Output the [x, y] coordinate of the center of the cell containing the given text.  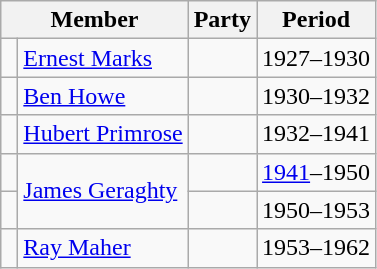
Party [222, 20]
Ernest Marks [103, 58]
Period [316, 20]
1932–1941 [316, 134]
Ray Maher [103, 248]
Member [94, 20]
1941–1950 [316, 172]
1950–1953 [316, 210]
James Geraghty [103, 191]
Ben Howe [103, 96]
1927–1930 [316, 58]
1930–1932 [316, 96]
1953–1962 [316, 248]
Hubert Primrose [103, 134]
